Pinpoint the cell where the given text exists, returning its (X, Y) midpoint coordinate. 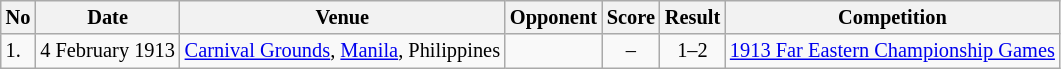
Score (631, 17)
1. (18, 51)
Venue (342, 17)
Carnival Grounds, Manila, Philippines (342, 51)
Competition (892, 17)
Result (692, 17)
Date (107, 17)
1–2 (692, 51)
– (631, 51)
No (18, 17)
1913 Far Eastern Championship Games (892, 51)
Opponent (554, 17)
4 February 1913 (107, 51)
